Scan for the cell matching the given text and deliver its [X, Y] coordinate at center. 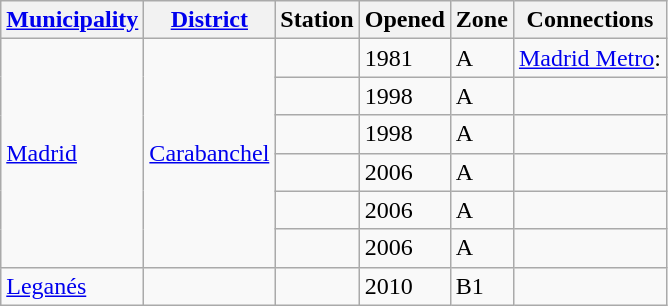
Madrid [72, 153]
Station [317, 20]
District [210, 20]
Carabanchel [210, 153]
Municipality [72, 20]
Madrid Metro: [590, 58]
Leganés [72, 286]
2010 [404, 286]
Opened [404, 20]
Connections [590, 20]
1981 [404, 58]
B1 [482, 286]
Zone [482, 20]
